Find where the given text appears and provide that cell's center as [x, y] coordinate. 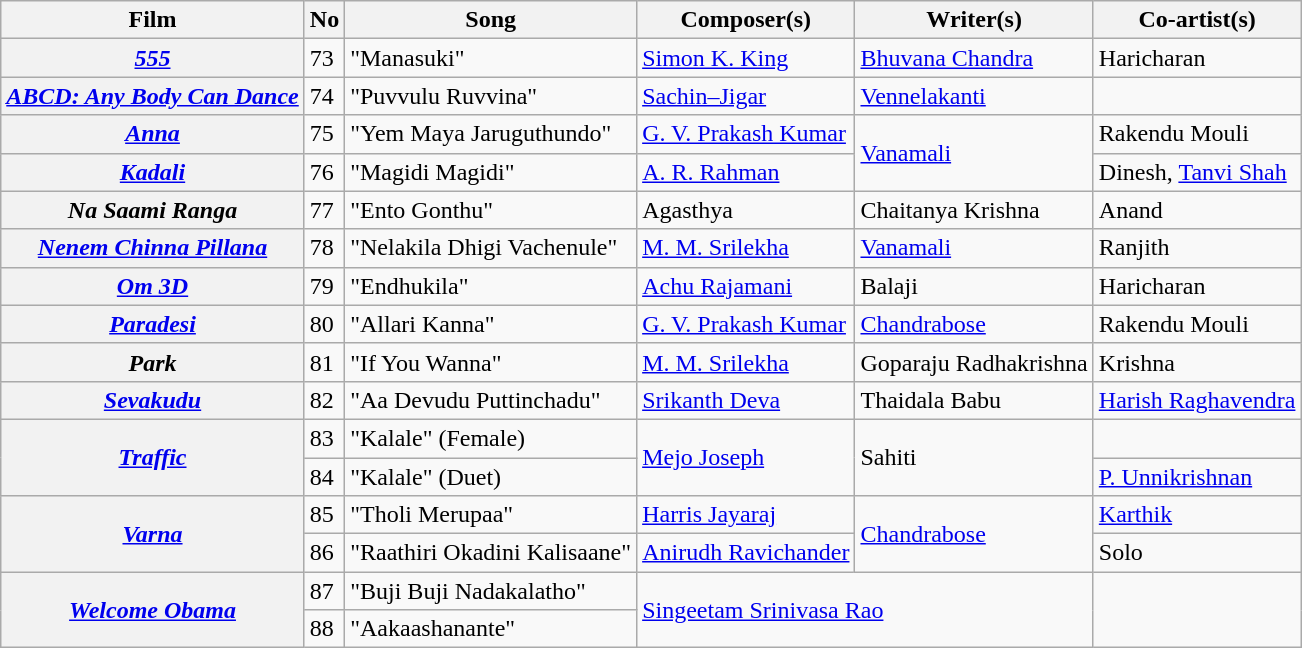
"Kalale" (Duet) [491, 477]
88 [324, 629]
Nenem Chinna Pillana [153, 248]
79 [324, 286]
"Manasuki" [491, 58]
76 [324, 172]
Harris Jayaraj [746, 515]
Bhuvana Chandra [974, 58]
Varna [153, 534]
73 [324, 58]
Song [491, 20]
Om 3D [153, 286]
"Kalale" (Female) [491, 438]
555 [153, 58]
75 [324, 134]
Chaitanya Krishna [974, 210]
Sachin–Jigar [746, 96]
Agasthya [746, 210]
Welcome Obama [153, 610]
No [324, 20]
80 [324, 324]
Krishna [1197, 362]
Mejo Joseph [746, 457]
"Tholi Merupaa" [491, 515]
"Aakaashanante" [491, 629]
Balaji [974, 286]
Na Saami Ranga [153, 210]
Simon K. King [746, 58]
"Puvvulu Ruvvina" [491, 96]
Park [153, 362]
Sevakudu [153, 400]
Thaidala Babu [974, 400]
Paradesi [153, 324]
Kadali [153, 172]
Goparaju Radhakrishna [974, 362]
Karthik [1197, 515]
77 [324, 210]
Film [153, 20]
Singeetam Srinivasa Rao [866, 610]
ABCD: Any Body Can Dance [153, 96]
Achu Rajamani [746, 286]
Co-artist(s) [1197, 20]
"Aa Devudu Puttinchadu" [491, 400]
Solo [1197, 553]
Anand [1197, 210]
"Yem Maya Jaruguthundo" [491, 134]
74 [324, 96]
"Ento Gonthu" [491, 210]
"If You Wanna" [491, 362]
"Raathiri Okadini Kalisaane" [491, 553]
Writer(s) [974, 20]
Vennelakanti [974, 96]
Anna [153, 134]
86 [324, 553]
Composer(s) [746, 20]
"Buji Buji Nadakalatho" [491, 591]
A. R. Rahman [746, 172]
87 [324, 591]
82 [324, 400]
"Allari Kanna" [491, 324]
Srikanth Deva [746, 400]
"Nelakila Dhigi Vachenule" [491, 248]
Traffic [153, 457]
Sahiti [974, 457]
78 [324, 248]
84 [324, 477]
81 [324, 362]
P. Unnikrishnan [1197, 477]
"Magidi Magidi" [491, 172]
83 [324, 438]
Harish Raghavendra [1197, 400]
Anirudh Ravichander [746, 553]
"Endhukila" [491, 286]
Ranjith [1197, 248]
Dinesh, Tanvi Shah [1197, 172]
85 [324, 515]
